For the text-containing cell, return its midpoint in (X, Y) coordinate format. 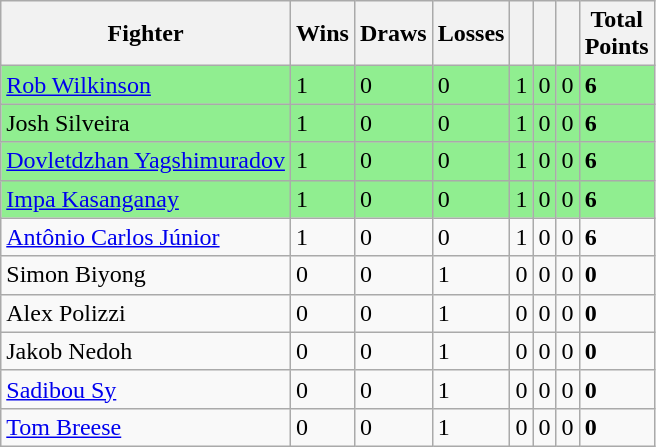
Draws (393, 34)
Fighter (146, 34)
Total Points (616, 34)
Impa Kasanganay (146, 199)
Josh Silveira (146, 123)
Dovletdzhan Yagshimuradov (146, 161)
Simon Biyong (146, 275)
Tom Breese (146, 427)
Sadibou Sy (146, 389)
Antônio Carlos Júnior (146, 237)
Losses (471, 34)
Wins (322, 34)
Rob Wilkinson (146, 85)
Jakob Nedoh (146, 351)
Alex Polizzi (146, 313)
